Locate the cell with the specified text and output its (x, y) center coordinate. 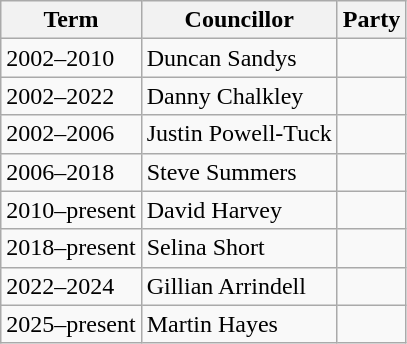
Term (71, 20)
2022–2024 (71, 286)
2002–2022 (71, 96)
2025–present (71, 324)
2010–present (71, 210)
Party (371, 20)
Selina Short (239, 248)
2002–2006 (71, 134)
2006–2018 (71, 172)
Gillian Arrindell (239, 286)
Martin Hayes (239, 324)
Danny Chalkley (239, 96)
Councillor (239, 20)
David Harvey (239, 210)
2002–2010 (71, 58)
Duncan Sandys (239, 58)
Steve Summers (239, 172)
2018–present (71, 248)
Justin Powell-Tuck (239, 134)
